Return (x, y) of the center of cell containing provided text 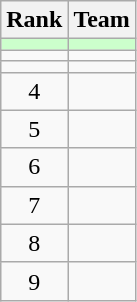
9 (34, 281)
4 (34, 91)
7 (34, 205)
5 (34, 129)
Rank (34, 20)
Team (102, 20)
6 (34, 167)
8 (34, 243)
